Pinpoint the cell where the given text exists, returning its (X, Y) midpoint coordinate. 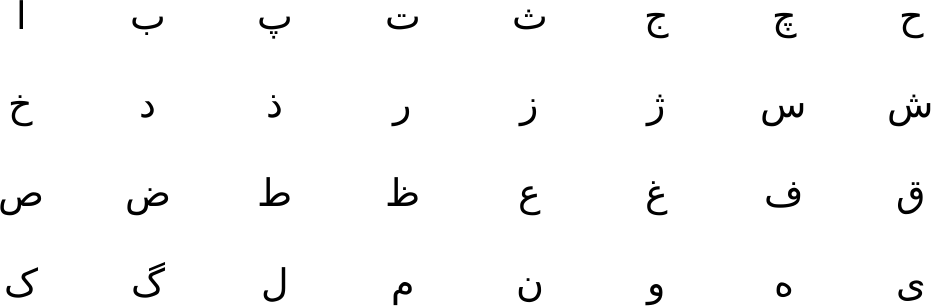
ط (275, 194)
غ (657, 194)
ز (530, 105)
ذ (275, 105)
د (148, 105)
ض (148, 194)
ژ (657, 105)
ع (530, 194)
ف (784, 194)
ر (403, 105)
ظ (403, 194)
س (784, 105)
